From the cell containing the given text, extract its center point as (X, Y) coordinate. 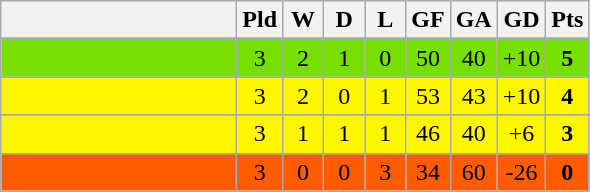
GF (428, 20)
GA (474, 20)
50 (428, 58)
-26 (522, 172)
GD (522, 20)
L (386, 20)
60 (474, 172)
4 (568, 96)
Pld (260, 20)
46 (428, 134)
53 (428, 96)
Pts (568, 20)
43 (474, 96)
5 (568, 58)
+6 (522, 134)
D (344, 20)
34 (428, 172)
W (304, 20)
